Detect which cell encompasses the target text, then output its (x, y) center coordinate. 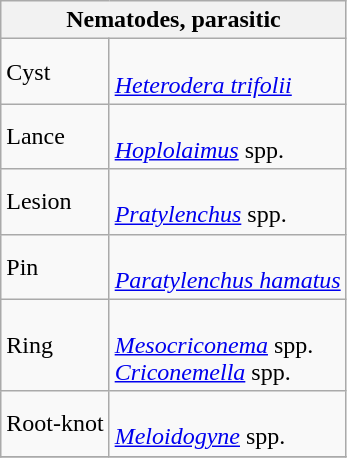
Lesion (55, 202)
Mesocriconema spp. Criconemella spp. (228, 345)
Ring (55, 345)
Nematodes, parasitic (174, 20)
Pratylenchus spp. (228, 202)
Pin (55, 266)
Root-knot (55, 424)
Meloidogyne spp. (228, 424)
Cyst (55, 72)
Heterodera trifolii (228, 72)
Hoplolaimus spp. (228, 136)
Lance (55, 136)
Paratylenchus hamatus (228, 266)
